For the text-containing cell, return its midpoint in [x, y] coordinate format. 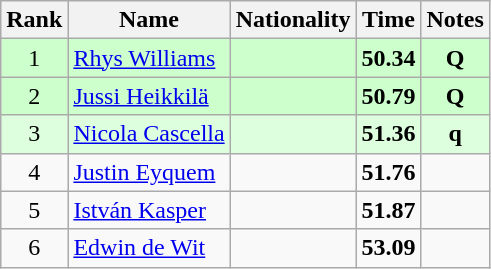
6 [34, 248]
51.36 [388, 134]
50.34 [388, 58]
Name [149, 20]
Justin Eyquem [149, 172]
53.09 [388, 248]
Jussi Heikkilä [149, 96]
Nationality [293, 20]
2 [34, 96]
István Kasper [149, 210]
Nicola Cascella [149, 134]
Notes [455, 20]
51.76 [388, 172]
4 [34, 172]
q [455, 134]
Time [388, 20]
Rank [34, 20]
50.79 [388, 96]
Edwin de Wit [149, 248]
1 [34, 58]
3 [34, 134]
51.87 [388, 210]
Rhys Williams [149, 58]
5 [34, 210]
